Search for the cell housing the specified text and yield its [X, Y] center coordinate. 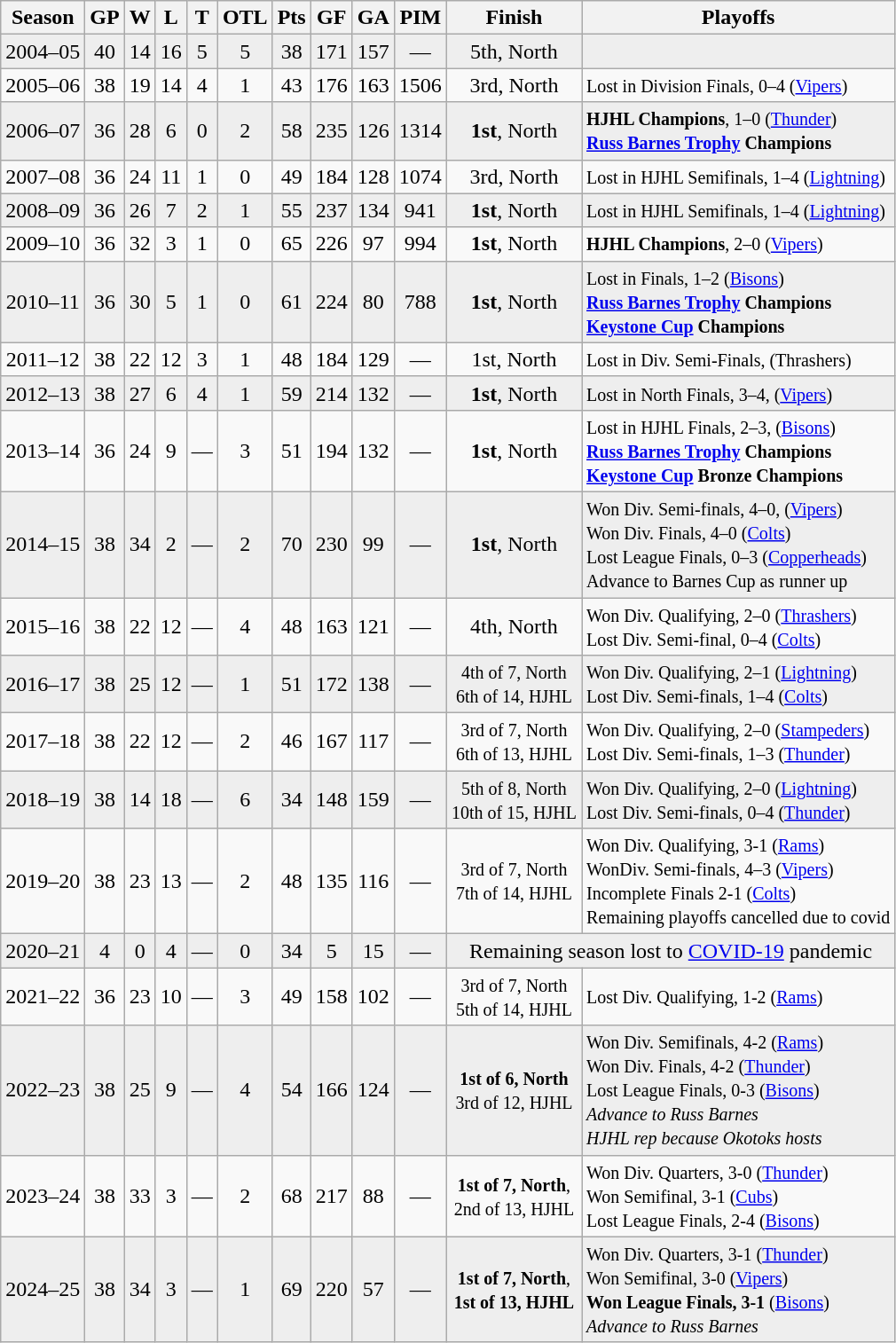
3rd of 7, North7th of 14, HJHL [514, 882]
167 [332, 742]
224 [332, 302]
194 [332, 451]
126 [373, 131]
L [170, 18]
Lost Div. Qualifying, 1-2 (Rams) [738, 997]
148 [332, 800]
Playoffs [738, 18]
102 [373, 997]
1st of 7, North,1st of 13, HJHL [514, 1290]
1074 [420, 177]
68 [291, 1196]
Finish [514, 18]
226 [332, 244]
788 [420, 302]
2015–16 [43, 626]
129 [373, 359]
128 [373, 177]
Won Div. Qualifying, 3-1 (Rams)WonDiv. Semi-finals, 4–3 (Vipers)Incomplete Finals 2-1 (Colts) Remaining playoffs cancelled due to covid [738, 882]
55 [291, 210]
994 [420, 244]
Won Div. Qualifying, 2–0 (Stampeders)Lost Div. Semi-finals, 1–3 (Thunder) [738, 742]
GP [105, 18]
158 [332, 997]
Season [43, 18]
4th of 7, North6th of 14, HJHL [514, 685]
5th of 8, North10th of 15, HJHL [514, 800]
58 [291, 131]
2018–19 [43, 800]
Won Div. Quarters, 3-1 (Thunder)Won Semifinal, 3-0 (Vipers)Won League Finals, 3-1 (Bisons)Advance to Russ Barnes [738, 1290]
28 [140, 131]
Lost in Division Finals, 0–4 (Vipers) [738, 85]
69 [291, 1290]
237 [332, 210]
116 [373, 882]
80 [373, 302]
5th, North [514, 51]
157 [373, 51]
2013–14 [43, 451]
Pts [291, 18]
2020–21 [43, 951]
2022–23 [43, 1090]
1314 [420, 131]
GF [332, 18]
134 [373, 210]
97 [373, 244]
57 [373, 1290]
235 [332, 131]
4th, North [514, 626]
46 [291, 742]
2006–07 [43, 131]
Won Div. Qualifying, 2–0 (Lightning)Lost Div. Semi-finals, 0–4 (Thunder) [738, 800]
10 [170, 997]
1st of 6, North3rd of 12, HJHL [514, 1090]
19 [140, 85]
2011–12 [43, 359]
W [140, 18]
7 [170, 210]
26 [140, 210]
2021–22 [43, 997]
32 [140, 244]
16 [170, 51]
OTL [245, 18]
2007–08 [43, 177]
18 [170, 800]
33 [140, 1196]
230 [332, 545]
2023–24 [43, 1196]
Lost in Div. Semi-Finals, (Thrashers) [738, 359]
15 [373, 951]
40 [105, 51]
13 [170, 882]
135 [332, 882]
65 [291, 244]
43 [291, 85]
Won Div. Semi-finals, 4–0, (Vipers)Won Div. Finals, 4–0 (Colts)Lost League Finals, 0–3 (Copperheads)Advance to Barnes Cup as runner up [738, 545]
171 [332, 51]
121 [373, 626]
54 [291, 1090]
70 [291, 545]
176 [332, 85]
172 [332, 685]
214 [332, 393]
Won Div. Quarters, 3-0 (Thunder)Won Semifinal, 3-1 (Cubs)Lost League Finals, 2-4 (Bisons) [738, 1196]
166 [332, 1090]
Won Div. Qualifying, 2–1 (Lightning)Lost Div. Semi-finals, 1–4 (Colts) [738, 685]
2017–18 [43, 742]
11 [170, 177]
2016–17 [43, 685]
3rd of 7, North5th of 14, HJHL [514, 997]
Remaining season lost to COVID-19 pandemic [671, 951]
T [202, 18]
2014–15 [43, 545]
2012–13 [43, 393]
61 [291, 302]
27 [140, 393]
PIM [420, 18]
2008–09 [43, 210]
1506 [420, 85]
124 [373, 1090]
2024–25 [43, 1290]
2019–20 [43, 882]
217 [332, 1196]
Won Div. Qualifying, 2–0 (Thrashers)Lost Div. Semi-final, 0–4 (Colts) [738, 626]
88 [373, 1196]
2010–11 [43, 302]
2009–10 [43, 244]
2004–05 [43, 51]
941 [420, 210]
Lost in HJHL Finals, 2–3, (Bisons) Russ Barnes Trophy Champions Keystone Cup Bronze Champions [738, 451]
30 [140, 302]
Lost in North Finals, 3–4, (Vipers) [738, 393]
99 [373, 545]
59 [291, 393]
1st of 7, North,2nd of 13, HJHL [514, 1196]
2005–06 [43, 85]
Lost in Finals, 1–2 (Bisons)Russ Barnes Trophy ChampionsKeystone Cup Champions [738, 302]
HJHL Champions, 2–0 (Vipers) [738, 244]
220 [332, 1290]
3rd of 7, North6th of 13, HJHL [514, 742]
HJHL Champions, 1–0 (Thunder)Russ Barnes Trophy Champions [738, 131]
Won Div. Semifinals, 4-2 (Rams)Won Div. Finals, 4-2 (Thunder)Lost League Finals, 0-3 (Bisons)Advance to Russ Barnes HJHL rep because Okotoks hosts [738, 1090]
159 [373, 800]
117 [373, 742]
138 [373, 685]
GA [373, 18]
